Capture the cell that displays the provided text and extract its (X, Y) central coordinate. 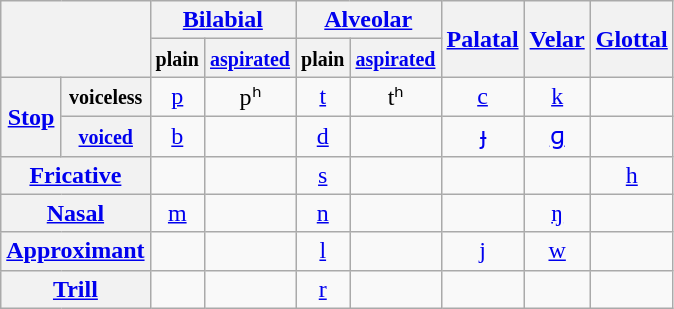
r (323, 289)
b (177, 136)
h (632, 175)
Fricative (76, 175)
n (323, 213)
j (482, 251)
ɟ (482, 136)
l (323, 251)
Approximant (76, 251)
ɡ (557, 136)
Bilabial (222, 20)
p (177, 97)
k (557, 97)
c (482, 97)
tʰ (396, 97)
Trill (76, 289)
Velar (557, 39)
Palatal (482, 39)
s (323, 175)
Glottal (632, 39)
Alveolar (368, 20)
m (177, 213)
Stop (32, 116)
w (557, 251)
voiced (106, 136)
Nasal (76, 213)
d (323, 136)
ŋ (557, 213)
voiceless (106, 97)
t (323, 97)
pʰ (250, 97)
